Return [x, y] of the center of cell containing provided text 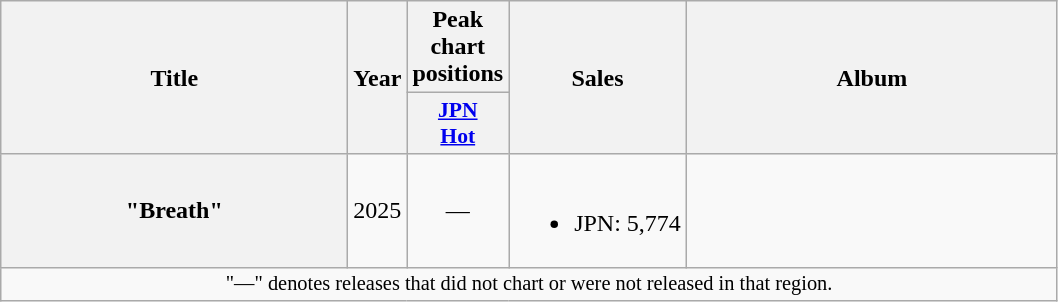
2025 [378, 210]
JPNHot [458, 124]
"Breath" [174, 210]
Sales [598, 78]
— [458, 210]
JPN: 5,774 [598, 210]
Year [378, 78]
Album [872, 78]
Title [174, 78]
Peak chart positions [458, 47]
"—" denotes releases that did not chart or were not released in that region. [530, 284]
